Pinpoint the cell where the given text exists, returning its [X, Y] midpoint coordinate. 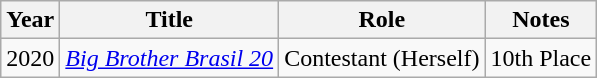
Title [170, 20]
10th Place [541, 58]
Year [30, 20]
Contestant (Herself) [382, 58]
Notes [541, 20]
2020 [30, 58]
Role [382, 20]
Big Brother Brasil 20 [170, 58]
